Return the (x, y) coordinate for the center point of the cell that contains the specified text.  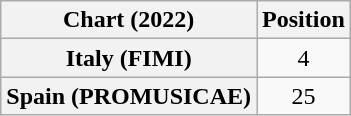
Spain (PROMUSICAE) (129, 96)
Italy (FIMI) (129, 58)
4 (304, 58)
25 (304, 96)
Position (304, 20)
Chart (2022) (129, 20)
